Return the [X, Y] coordinate for the center point of the cell that contains the specified text.  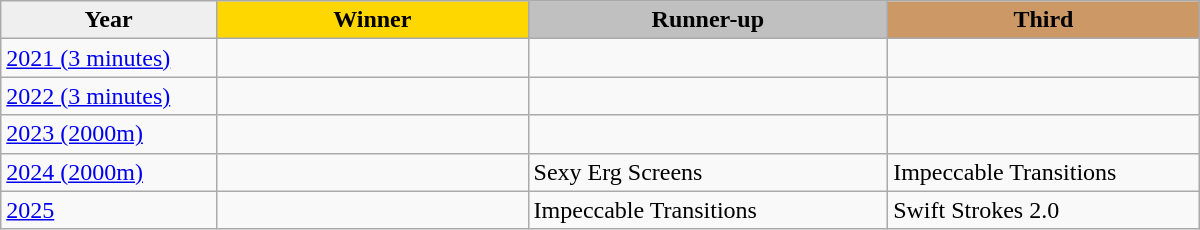
Year [109, 20]
Sexy Erg Screens [708, 172]
Third [1044, 20]
2025 [109, 210]
2024 (2000m) [109, 172]
Swift Strokes 2.0 [1044, 210]
Winner [372, 20]
Runner-up [708, 20]
2022 (3 minutes) [109, 96]
2021 (3 minutes) [109, 58]
2023 (2000m) [109, 134]
